Identify which cell holds the provided text, then report its [x, y] central coordinate. 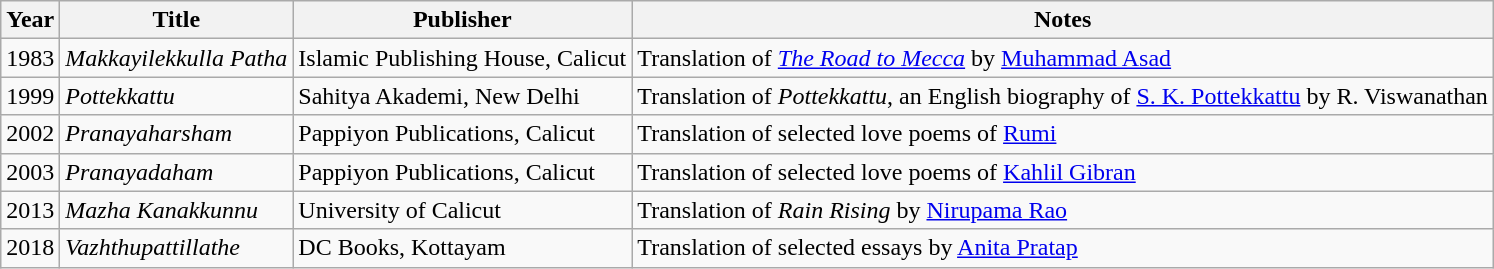
2013 [30, 210]
Pranayaharsham [176, 134]
University of Calicut [462, 210]
Islamic Publishing House, Calicut [462, 58]
Publisher [462, 20]
Translation of selected love poems of Rumi [1063, 134]
2002 [30, 134]
Translation of Pottekkattu, an English biography of S. K. Pottekkattu by R. Viswanathan [1063, 96]
Translation of The Road to Mecca by Muhammad Asad [1063, 58]
Vazhthupattillathe [176, 248]
Pottekkattu [176, 96]
Title [176, 20]
Year [30, 20]
Sahitya Akademi, New Delhi [462, 96]
Translation of selected love poems of Kahlil Gibran [1063, 172]
Mazha Kanakkunnu [176, 210]
1983 [30, 58]
Pranayadaham [176, 172]
Translation of Rain Rising by Nirupama Rao [1063, 210]
Notes [1063, 20]
1999 [30, 96]
Makkayilekkulla Patha [176, 58]
2018 [30, 248]
DC Books, Kottayam [462, 248]
Translation of selected essays by Anita Pratap [1063, 248]
2003 [30, 172]
